Pinpoint the cell where the given text exists, returning its [x, y] midpoint coordinate. 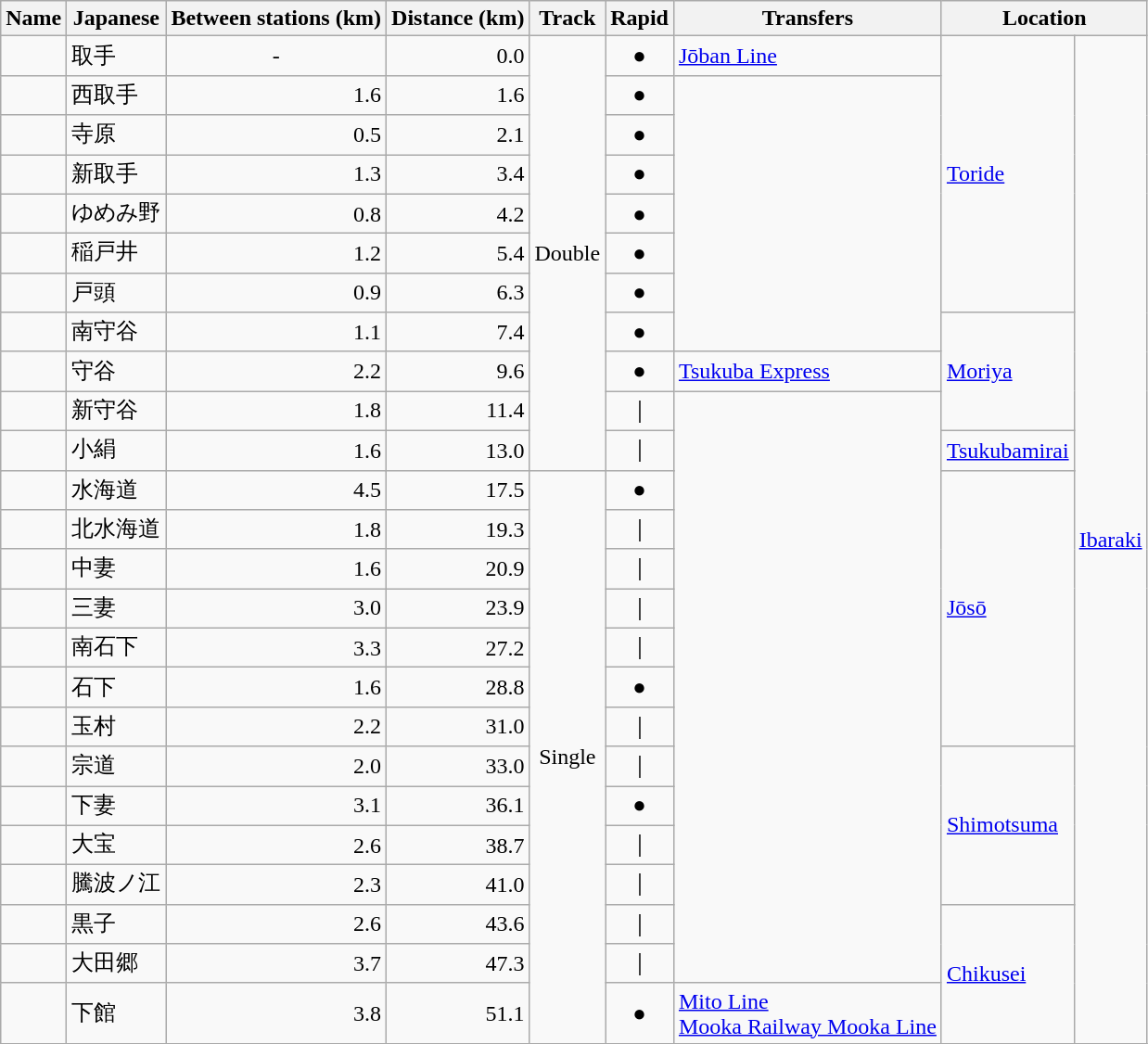
2.1 [458, 135]
43.6 [458, 923]
2.3 [276, 885]
南守谷 [117, 332]
0.0 [458, 56]
31.0 [458, 727]
3.7 [276, 964]
9.6 [458, 371]
0.8 [276, 213]
3.0 [276, 608]
Shimotsuma [1007, 825]
41.0 [458, 885]
新取手 [117, 174]
51.1 [458, 1012]
0.5 [276, 135]
17.5 [458, 490]
7.4 [458, 332]
Ibaraki [1111, 540]
寺原 [117, 135]
Between stations (km) [276, 19]
水海道 [117, 490]
北水海道 [117, 530]
稲戸井 [117, 254]
5.4 [458, 254]
玉村 [117, 727]
47.3 [458, 964]
新守谷 [117, 412]
騰波ノ江 [117, 885]
取手 [117, 56]
27.2 [458, 647]
黒子 [117, 923]
23.9 [458, 608]
Mito LineMooka Railway Mooka Line [807, 1012]
28.8 [458, 688]
Rapid [640, 19]
Track [568, 19]
3.8 [276, 1012]
11.4 [458, 412]
4.5 [276, 490]
3.4 [458, 174]
Jōsō [1007, 608]
宗道 [117, 766]
Tsukuba Express [807, 371]
ゆめみ野 [117, 213]
中妻 [117, 569]
6.3 [458, 293]
石下 [117, 688]
- [276, 56]
3.3 [276, 647]
13.0 [458, 451]
Location [1044, 19]
Japanese [117, 19]
Jōban Line [807, 56]
20.9 [458, 569]
小絹 [117, 451]
1.3 [276, 174]
1.2 [276, 254]
36.1 [458, 807]
戸頭 [117, 293]
Chikusei [1007, 974]
守谷 [117, 371]
南石下 [117, 647]
38.7 [458, 846]
Tsukubamirai [1007, 451]
4.2 [458, 213]
2.0 [276, 766]
Transfers [807, 19]
西取手 [117, 95]
下館 [117, 1012]
1.1 [276, 332]
Double [568, 253]
Toride [1007, 174]
Single [568, 757]
Distance (km) [458, 19]
Name [33, 19]
0.9 [276, 293]
下妻 [117, 807]
33.0 [458, 766]
三妻 [117, 608]
19.3 [458, 530]
Moriya [1007, 372]
3.1 [276, 807]
大宝 [117, 846]
大田郷 [117, 964]
